Return [x, y] of the center of cell containing provided text 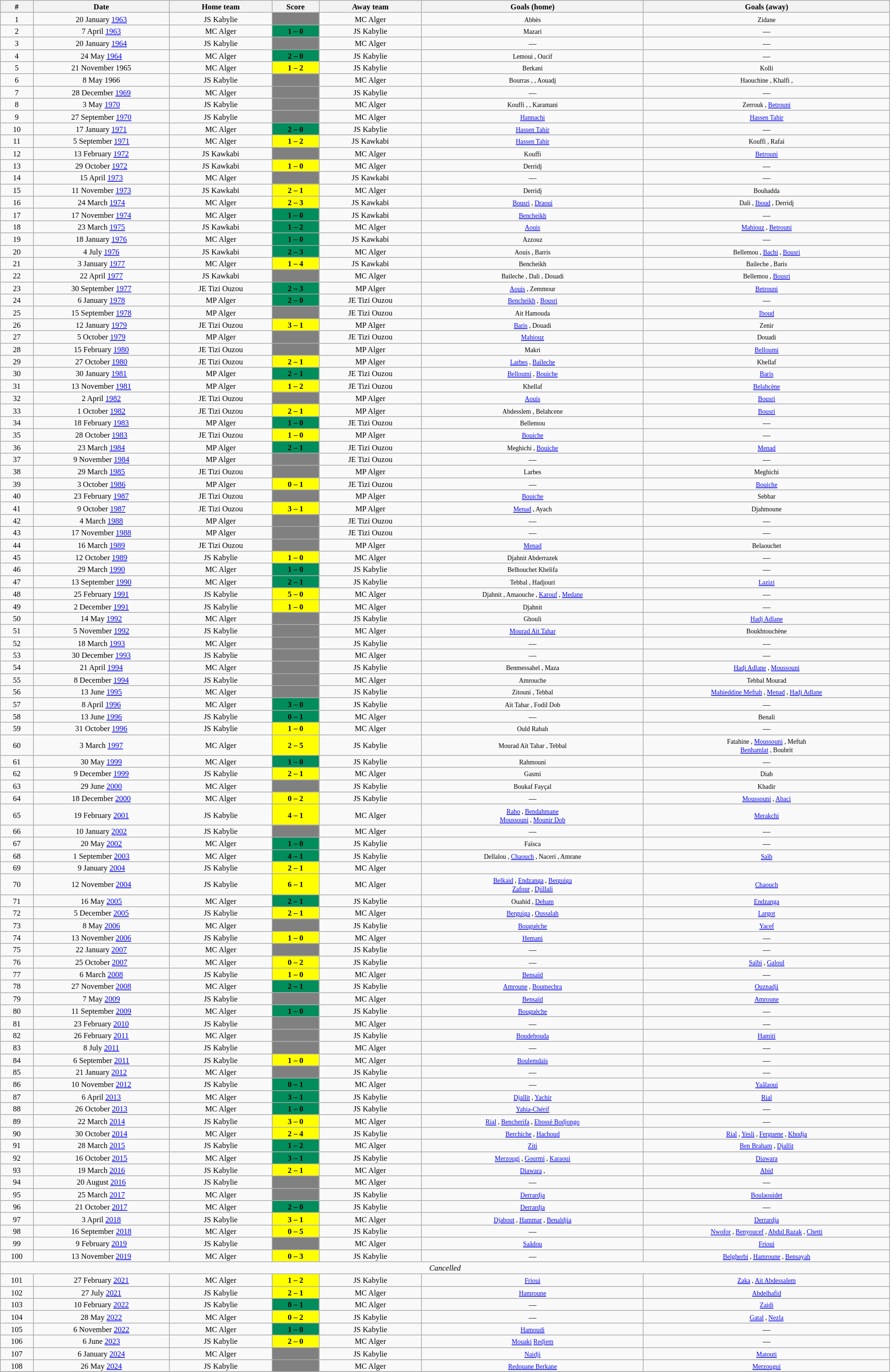
17 [17, 215]
Bourras , , Aouadj [532, 80]
Gatal , Nezla [767, 1317]
72 [17, 913]
81 [17, 1023]
8 July 2011 [101, 1048]
27 November 2008 [101, 987]
4 March 1988 [101, 520]
29 October 1972 [101, 166]
19 February 2001 [101, 815]
12 October 1989 [101, 557]
9 November 1984 [101, 459]
Away team [370, 7]
21 [17, 263]
18 January 1976 [101, 239]
92 [17, 1157]
33 [17, 410]
23 February 2010 [101, 1023]
18 [17, 227]
Abid [767, 1170]
Baileche , Dali , Douadi [532, 276]
6 – 1 [295, 884]
15 April 1973 [101, 178]
73 [17, 925]
25 February 1991 [101, 594]
88 [17, 1109]
Gasmi [532, 774]
2 December 1991 [101, 606]
Saïbi , Galoul [767, 962]
74 [17, 937]
34 [17, 423]
Zaidi [767, 1304]
Yaâlaoui [767, 1084]
0 – 3 [295, 1256]
58 [17, 716]
102 [17, 1292]
Zerrouk , Betrouni [767, 104]
Mahiouz [532, 337]
103 [17, 1304]
19 [17, 239]
2 [17, 31]
1 September 2003 [101, 856]
Nwofor , Benyoucef , Abdul Razak , Chetti [767, 1231]
Ouahid , Deham [532, 901]
Fatahine , Moussouni , Meftah Benhamlat , Boubrit [767, 745]
60 [17, 745]
Menad , Ayach [532, 508]
Goals (home) [532, 7]
63 [17, 786]
Mahiouz , Betrouni [767, 227]
13 [17, 166]
57 [17, 704]
Rial [767, 1096]
5 – 0 [295, 594]
29 June 2000 [101, 786]
23 March 1975 [101, 227]
18 December 2000 [101, 798]
54 [17, 667]
Kolli [767, 68]
6 January 1978 [101, 300]
13 November 2006 [101, 937]
Belhouchet Khelifa [532, 570]
61 [17, 762]
77 [17, 974]
16 October 2015 [101, 1157]
Diawara , [532, 1170]
2 – 5 [295, 745]
Faïsca [532, 843]
7 April 1963 [101, 31]
6 March 2008 [101, 974]
30 May 1999 [101, 762]
Bellemou , Bousri [767, 276]
13 February 1972 [101, 154]
21 November 1965 [101, 68]
51 [17, 631]
13 June 1995 [101, 692]
78 [17, 987]
Berchiche , Hachoud [532, 1133]
21 April 1994 [101, 667]
Mazari [532, 31]
76 [17, 962]
71 [17, 901]
95 [17, 1195]
0 – 5 [295, 1231]
83 [17, 1048]
98 [17, 1231]
13 June 1996 [101, 716]
29 [17, 362]
75 [17, 949]
53 [17, 655]
40 [17, 496]
Larbes , Baïleche [532, 362]
8 [17, 104]
Bellemou , Bachi , Bousri [767, 251]
16 September 2018 [101, 1231]
11 September 2009 [101, 1011]
Djallit , Yachir [532, 1096]
Aouis , Barris [532, 251]
22 [17, 276]
3 [17, 43]
Hamiti [767, 1035]
14 [17, 178]
Ben Braham , Djallit [767, 1145]
31 October 1996 [101, 728]
Largot [767, 913]
Saïb [767, 856]
3 January 1977 [101, 263]
26 [17, 324]
18 March 1993 [101, 643]
24 May 1964 [101, 55]
10 November 2012 [101, 1084]
Date [101, 7]
21 October 2017 [101, 1207]
41 [17, 508]
19 March 2016 [101, 1170]
Aouis , Zemmour [532, 288]
9 February 2019 [101, 1243]
10 [17, 129]
16 March 1989 [101, 545]
84 [17, 1060]
24 [17, 300]
35 [17, 435]
36 [17, 447]
26 February 2011 [101, 1035]
17 November 1974 [101, 215]
Diawara [767, 1157]
8 April 1996 [101, 704]
1 [17, 19]
Benali [767, 716]
52 [17, 643]
Hannachi [532, 116]
Merzougi , Gourmi , Karaoui [532, 1157]
12 [17, 154]
38 [17, 471]
Abdelhafid [767, 1292]
55 [17, 679]
Khadir [767, 786]
10 January 2002 [101, 831]
5 November 1992 [101, 631]
Belloumi [767, 349]
28 October 1983 [101, 435]
Hamroune [532, 1292]
107 [17, 1354]
7 May 2009 [101, 999]
Belgherbi , Hamroune , Bensayah [767, 1256]
4 July 1976 [101, 251]
3 April 2018 [101, 1219]
49 [17, 606]
27 September 1970 [101, 116]
23 February 1987 [101, 496]
23 [17, 288]
Abbès [532, 19]
8 December 1994 [101, 679]
8 May 1966 [101, 80]
31 [17, 386]
104 [17, 1317]
Rial , Yesli , Ferguene , Khodja [767, 1133]
15 February 1980 [101, 349]
12 November 2004 [101, 884]
Boukhtouchène [767, 631]
30 January 1981 [101, 374]
Belkaid , Endzanga , Berguiga Zafour , Djillali [532, 884]
Kouffi [532, 154]
11 [17, 141]
22 April 1977 [101, 276]
Diab [767, 774]
20 [17, 251]
Boulemdaïs [532, 1060]
10 February 2022 [101, 1304]
29 March 1985 [101, 471]
Djahnit Abderrazek [532, 557]
Meghichi [767, 471]
Baileche , Baris [767, 263]
Rahmouni [532, 762]
93 [17, 1170]
27 February 2021 [101, 1280]
1 – 4 [295, 263]
15 [17, 190]
30 October 2014 [101, 1133]
24 March 1974 [101, 202]
28 March 2015 [101, 1145]
Sebbar [767, 496]
Mouaki Redjem [532, 1341]
Iboud [767, 312]
Larbes [532, 471]
101 [17, 1280]
Hadj Adlane , Moussouni [767, 667]
Amrouche [532, 679]
9 January 2004 [101, 868]
89 [17, 1121]
86 [17, 1084]
6 [17, 80]
Chaouch [767, 884]
99 [17, 1243]
94 [17, 1182]
20 May 2002 [101, 843]
14 May 1992 [101, 618]
20 January 1963 [101, 19]
100 [17, 1256]
16 [17, 202]
82 [17, 1035]
28 [17, 349]
Hadj Adlane [767, 618]
90 [17, 1133]
Lazizi [767, 582]
59 [17, 728]
Redouane Berkane [532, 1366]
79 [17, 999]
8 May 2006 [101, 925]
32 [17, 398]
6 April 2013 [101, 1096]
2 April 1982 [101, 398]
5 [17, 68]
Dali , Iboud , Derridj [767, 202]
Merzougui [767, 1366]
11 November 1973 [101, 190]
69 [17, 868]
Raho , Bendahmane Moussouni , Mounir Dob [532, 815]
Hemani [532, 937]
3 May 1970 [101, 104]
Berkani [532, 68]
7 [17, 92]
9 [17, 116]
68 [17, 856]
Djahnit , Amaouche , Karouf , Medane [532, 594]
20 January 1964 [101, 43]
27 July 2021 [101, 1292]
Matouti [767, 1354]
Naidji [532, 1354]
22 January 2007 [101, 949]
56 [17, 692]
Ghouli [532, 618]
Meghichi , Bouiche [532, 447]
Haouchine , Khalfi , [767, 80]
13 November 2019 [101, 1256]
5 December 2005 [101, 913]
Rial , Bencherifa , Ebossé Bodjongo [532, 1121]
6 June 2023 [101, 1341]
87 [17, 1096]
# [17, 7]
15 September 1978 [101, 312]
Aït Tahar , Fodil Dob [532, 704]
27 [17, 337]
85 [17, 1072]
Zidane [767, 19]
44 [17, 545]
25 October 2007 [101, 962]
48 [17, 594]
50 [17, 618]
Cancelled [445, 1268]
39 [17, 484]
70 [17, 884]
Merakchi [767, 815]
Saâdou [532, 1243]
20 August 2016 [101, 1182]
30 [17, 374]
Dellalou , Chaouch , Naceri , Amrane [532, 856]
28 December 1969 [101, 92]
Yacef [767, 925]
Djahnit [532, 606]
25 March 2017 [101, 1195]
Abdesslem , Belahcene [532, 410]
Kouffi , Rafai [767, 141]
Amroune [767, 999]
30 December 1993 [101, 655]
42 [17, 520]
64 [17, 798]
Tebbal , Hadjouri [532, 582]
1 October 1982 [101, 410]
Zitouni , Tebbal [532, 692]
43 [17, 532]
Score [295, 7]
Djahmoune [767, 508]
62 [17, 774]
26 October 2013 [101, 1109]
Moussouni , Abaci [767, 798]
Yahia-Chérif [532, 1109]
Tebbal Mourad [767, 679]
27 October 1980 [101, 362]
12 January 1979 [101, 324]
3 October 1986 [101, 484]
67 [17, 843]
106 [17, 1341]
Belaouchet [767, 545]
28 May 2022 [101, 1317]
30 September 1977 [101, 288]
Kouffi , , Karamani [532, 104]
91 [17, 1145]
4 [17, 55]
13 September 1990 [101, 582]
Mourad Aït Tahar , Tebbal [532, 745]
13 November 1981 [101, 386]
Mourad Aït Tahar [532, 631]
96 [17, 1207]
29 March 1990 [101, 570]
Azzouz [532, 239]
Boukaf Fayçal [532, 786]
17 January 1971 [101, 129]
6 September 2011 [101, 1060]
Baris [767, 374]
Hamoudi [532, 1329]
16 May 2005 [101, 901]
97 [17, 1219]
26 May 2024 [101, 1366]
108 [17, 1366]
66 [17, 831]
25 [17, 312]
Amroune , Boumechra [532, 987]
Ait Hamouda [532, 312]
21 January 2012 [101, 1072]
22 March 2014 [101, 1121]
6 November 2022 [101, 1329]
45 [17, 557]
80 [17, 1011]
Bouhadda [767, 190]
Mahieddine Meftah , Menad , Hadj Adlane [767, 692]
18 February 1983 [101, 423]
Zaka , Ait Abdessalem [767, 1280]
46 [17, 570]
65 [17, 815]
47 [17, 582]
2 – 4 [295, 1133]
37 [17, 459]
Home team [221, 7]
Djabout , Hammar , Benaldjia [532, 1219]
Zenir [767, 324]
Ould Rabah [532, 728]
105 [17, 1329]
Baris , Douadi [532, 324]
17 November 1988 [101, 532]
Ziti [532, 1145]
Berguiga , Oussalah [532, 913]
6 January 2024 [101, 1354]
9 December 1999 [101, 774]
Lemoui , Oucif [532, 55]
Goals (away) [767, 7]
3 March 1997 [101, 745]
Ouznadji [767, 987]
Endzanga [767, 901]
Bencheikh , Bousri [532, 300]
Bousri , Draoui [532, 202]
23 March 1984 [101, 447]
Belahcène [767, 386]
5 September 1971 [101, 141]
Makri [532, 349]
5 October 1979 [101, 337]
Benmessahel , Maza [532, 667]
Douadi [767, 337]
Belloumi , Bouiche [532, 374]
Bellemou [532, 423]
Boulaouidet [767, 1195]
Boudebouda [532, 1035]
9 October 1987 [101, 508]
